Capture the cell that displays the provided text and extract its (x, y) central coordinate. 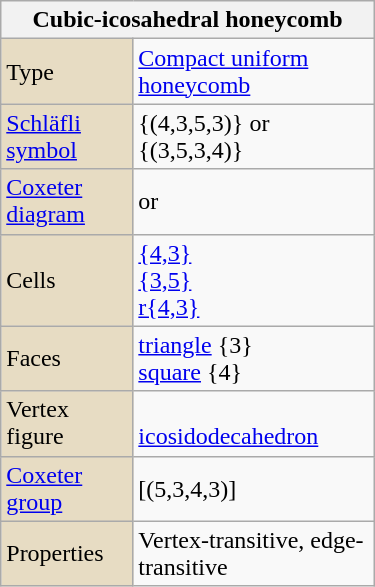
Cells (67, 280)
Vertex figure (67, 424)
Cubic-icosahedral honeycomb (188, 20)
Compact uniform honeycomb (254, 72)
Coxeter group (67, 488)
[(5,3,4,3)] (254, 488)
Properties (67, 554)
triangle {3}square {4} (254, 358)
Coxeter diagram (67, 202)
Type (67, 72)
{(4,3,5,3)} or {(3,5,3,4)} (254, 136)
icosidodecahedron (254, 424)
{4,3} {3,5} r{4,3} (254, 280)
or (254, 202)
Vertex-transitive, edge-transitive (254, 554)
Faces (67, 358)
Schläfli symbol (67, 136)
